Return the [x, y] coordinate for the center point of the cell that contains the specified text.  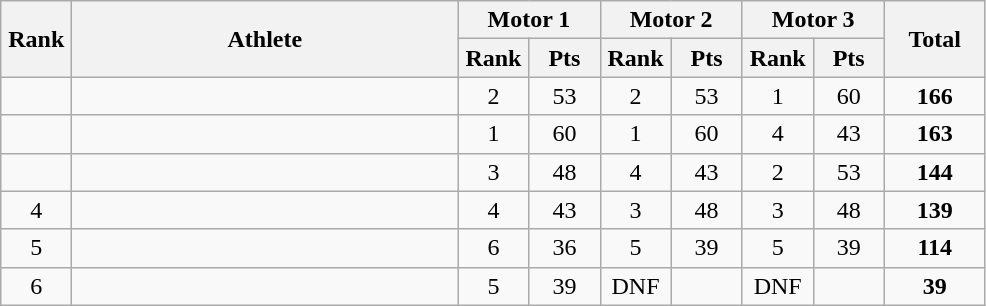
Motor 2 [671, 20]
Motor 1 [529, 20]
139 [934, 210]
114 [934, 248]
Motor 3 [813, 20]
Athlete [265, 39]
36 [564, 248]
166 [934, 96]
163 [934, 134]
144 [934, 172]
Total [934, 39]
